Scan for the cell matching the given text and deliver its [x, y] coordinate at center. 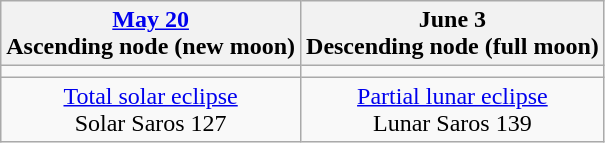
Partial lunar eclipseLunar Saros 139 [453, 110]
May 20Ascending node (new moon) [151, 34]
June 3Descending node (full moon) [453, 34]
Total solar eclipseSolar Saros 127 [151, 110]
